Return (X, Y) of the center of cell containing provided text 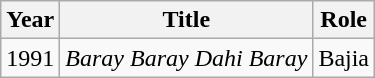
Title (186, 20)
Bajia (344, 58)
Baray Baray Dahi Baray (186, 58)
Year (30, 20)
Role (344, 20)
1991 (30, 58)
